Return the [x, y] coordinate for the center point of the cell that contains the specified text.  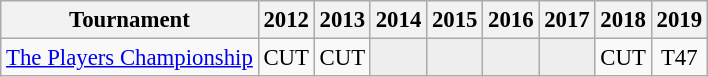
2018 [623, 20]
Tournament [130, 20]
The Players Championship [130, 58]
2012 [286, 20]
2013 [342, 20]
2019 [679, 20]
2016 [511, 20]
2017 [567, 20]
T47 [679, 58]
2014 [398, 20]
2015 [455, 20]
